Search for the cell housing the specified text and yield its (x, y) center coordinate. 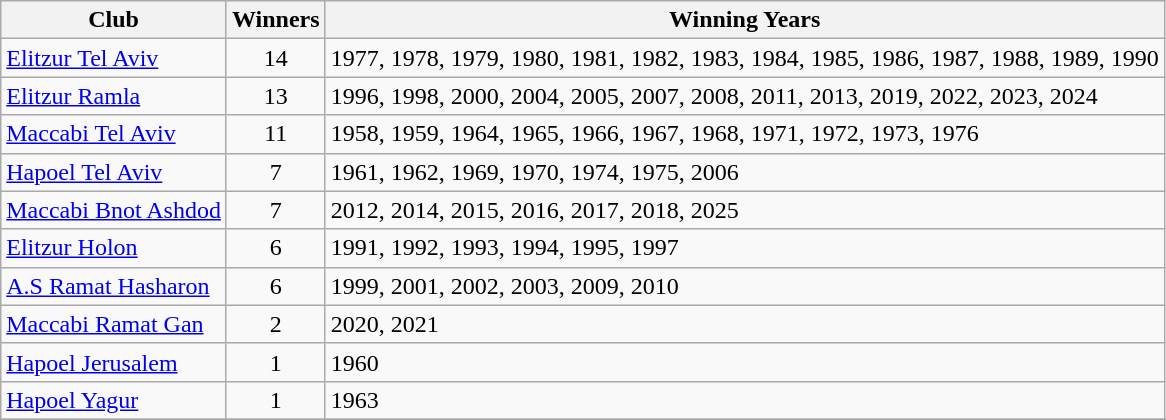
1999, 2001, 2002, 2003, 2009, 2010 (744, 286)
Winners (276, 20)
Maccabi Tel Aviv (114, 134)
1963 (744, 400)
1960 (744, 362)
14 (276, 58)
Maccabi Ramat Gan (114, 324)
Maccabi Bnot Ashdod (114, 210)
Hapoel Tel Aviv (114, 172)
1977, 1978, 1979, 1980, 1981, 1982, 1983, 1984, 1985, 1986, 1987, 1988, 1989, 1990 (744, 58)
Elitzur Tel Aviv (114, 58)
13 (276, 96)
Club (114, 20)
1996, 1998, 2000, 2004, 2005, 2007, 2008, 2011, 2013, 2019, 2022, 2023, 2024 (744, 96)
Hapoel Jerusalem (114, 362)
1958, 1959, 1964, 1965, 1966, 1967, 1968, 1971, 1972, 1973, 1976 (744, 134)
1961, 1962, 1969, 1970, 1974, 1975, 2006 (744, 172)
Hapoel Yagur (114, 400)
2020, 2021 (744, 324)
Elitzur Holon (114, 248)
2 (276, 324)
2012, 2014, 2015, 2016, 2017, 2018, 2025 (744, 210)
A.S Ramat Hasharon (114, 286)
11 (276, 134)
Elitzur Ramla (114, 96)
Winning Years (744, 20)
1991, 1992, 1993, 1994, 1995, 1997 (744, 248)
